Pinpoint the cell where the given text exists, returning its (X, Y) midpoint coordinate. 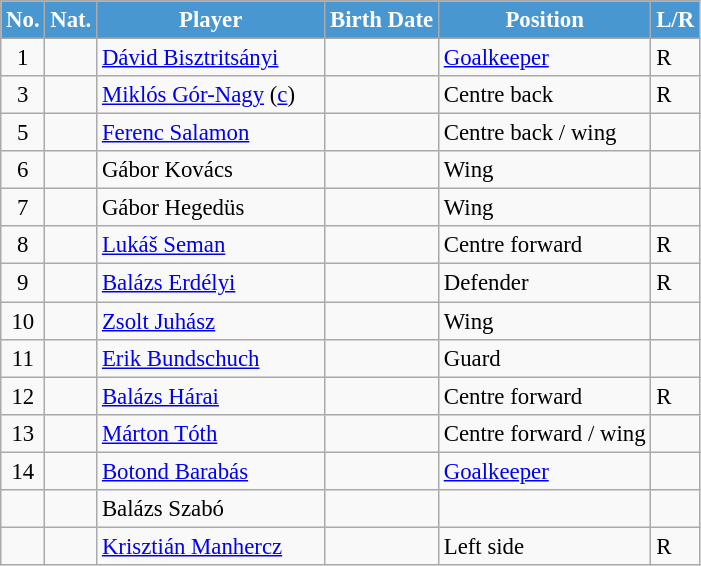
Left side (544, 546)
10 (23, 321)
Ferenc Salamon (211, 133)
Player (211, 20)
12 (23, 396)
Márton Tóth (211, 433)
No. (23, 20)
Gábor Hegedüs (211, 208)
8 (23, 245)
Krisztián Manhercz (211, 546)
11 (23, 358)
Birth Date (382, 20)
Defender (544, 283)
Balázs Szabó (211, 509)
Gábor Kovács (211, 170)
Guard (544, 358)
Balázs Hárai (211, 396)
9 (23, 283)
3 (23, 95)
13 (23, 433)
Centre back (544, 95)
Nat. (71, 20)
L/R (676, 20)
Miklós Gór-Nagy (c) (211, 95)
6 (23, 170)
Erik Bundschuch (211, 358)
Botond Barabás (211, 471)
1 (23, 58)
Position (544, 20)
Centre back / wing (544, 133)
7 (23, 208)
14 (23, 471)
Zsolt Juhász (211, 321)
Centre forward / wing (544, 433)
Dávid Bisztritsányi (211, 58)
Lukáš Seman (211, 245)
5 (23, 133)
Balázs Erdélyi (211, 283)
